Find where the given text appears and provide that cell's center as (X, Y) coordinate. 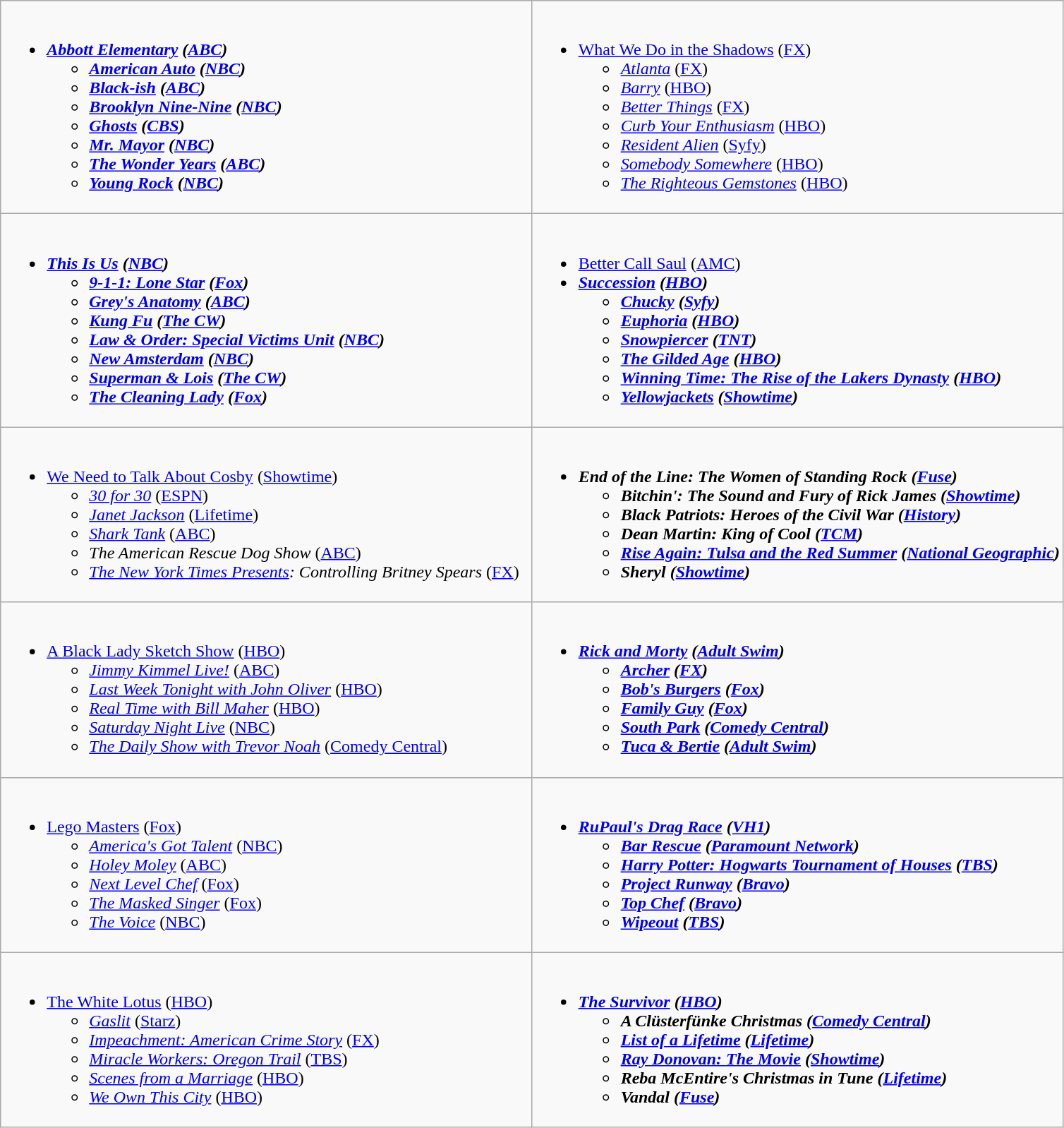
Lego Masters (Fox)America's Got Talent (NBC)Holey Moley (ABC)Next Level Chef (Fox)The Masked Singer (Fox)The Voice (NBC) (267, 865)
Rick and Morty (Adult Swim)Archer (FX)Bob's Burgers (Fox)Family Guy (Fox)South Park (Comedy Central)Tuca & Bertie (Adult Swim) (797, 690)
Abbott Elementary (ABC)American Auto (NBC)Black-ish (ABC)Brooklyn Nine-Nine (NBC)Ghosts (CBS)Mr. Mayor (NBC)The Wonder Years (ABC)Young Rock (NBC) (267, 107)
